Search for the cell housing the specified text and yield its (x, y) center coordinate. 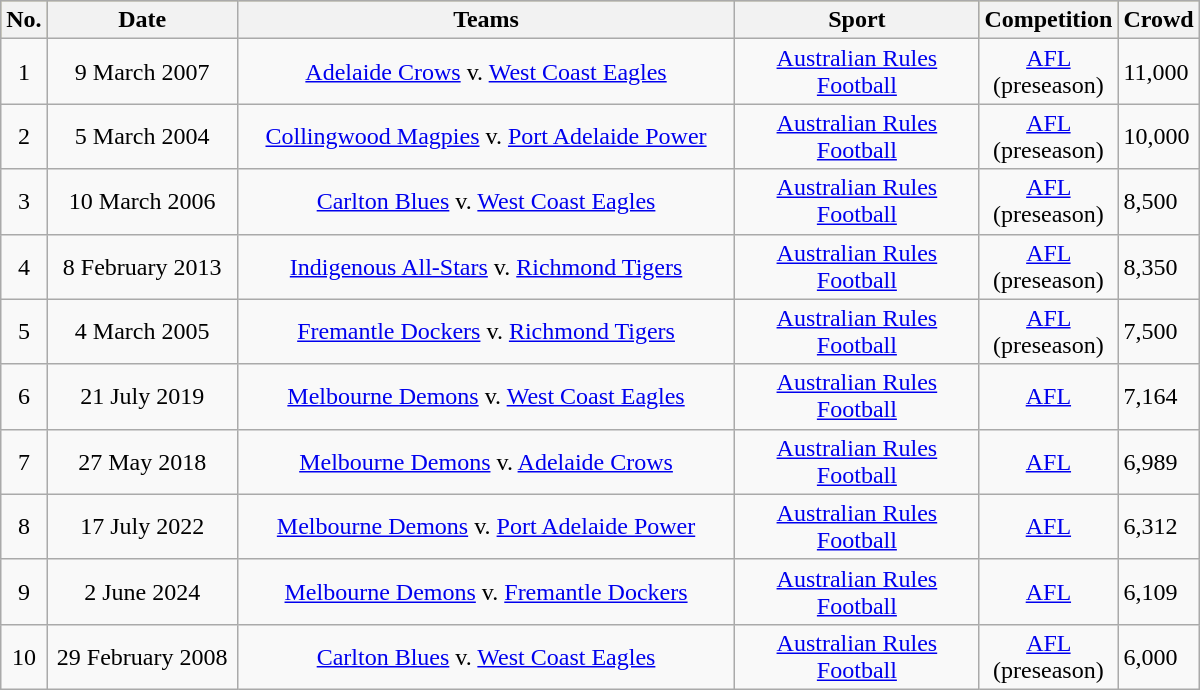
29 February 2008 (142, 656)
Crowd (1158, 20)
8,350 (1158, 266)
No. (24, 20)
1 (24, 72)
10 March 2006 (142, 202)
9 March 2007 (142, 72)
8 February 2013 (142, 266)
2 June 2024 (142, 592)
Indigenous All-Stars v. Richmond Tigers (486, 266)
7 (24, 462)
Teams (486, 20)
Adelaide Crows v. West Coast Eagles (486, 72)
9 (24, 592)
7,164 (1158, 396)
Melbourne Demons v. Fremantle Dockers (486, 592)
8 (24, 526)
27 May 2018 (142, 462)
10,000 (1158, 136)
Melbourne Demons v. Port Adelaide Power (486, 526)
17 July 2022 (142, 526)
10 (24, 656)
Collingwood Magpies v. Port Adelaide Power (486, 136)
11,000 (1158, 72)
3 (24, 202)
5 (24, 332)
21 July 2019 (142, 396)
Sport (857, 20)
4 March 2005 (142, 332)
Competition (1048, 20)
4 (24, 266)
Date (142, 20)
5 March 2004 (142, 136)
6 (24, 396)
Fremantle Dockers v. Richmond Tigers (486, 332)
6,109 (1158, 592)
Melbourne Demons v. West Coast Eagles (486, 396)
6,989 (1158, 462)
2 (24, 136)
8,500 (1158, 202)
Melbourne Demons v. Adelaide Crows (486, 462)
6,312 (1158, 526)
7,500 (1158, 332)
6,000 (1158, 656)
